Locate the cell with the specified text and output its (x, y) center coordinate. 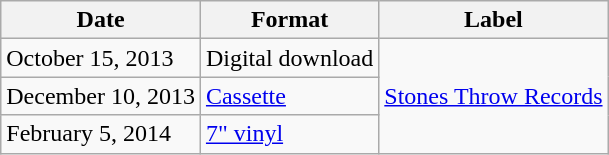
Stones Throw Records (494, 96)
October 15, 2013 (101, 58)
7" vinyl (289, 134)
Label (494, 20)
Digital download (289, 58)
Format (289, 20)
Cassette (289, 96)
Date (101, 20)
February 5, 2014 (101, 134)
December 10, 2013 (101, 96)
